For the text-containing cell, return its midpoint in [X, Y] coordinate format. 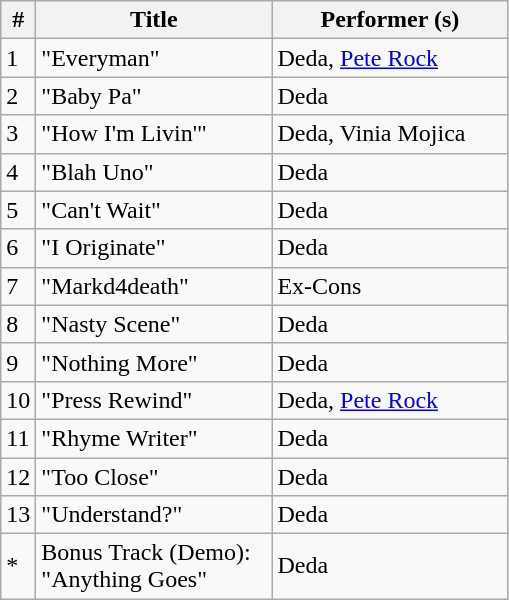
11 [18, 438]
* [18, 566]
5 [18, 210]
4 [18, 172]
"Can't Wait" [154, 210]
Deda, Vinia Mojica [390, 134]
"Baby Pa" [154, 96]
"Nothing More" [154, 362]
7 [18, 286]
"Too Close" [154, 477]
"Rhyme Writer" [154, 438]
"Everyman" [154, 58]
8 [18, 324]
Performer (s) [390, 20]
1 [18, 58]
9 [18, 362]
"Understand?" [154, 515]
3 [18, 134]
"Markd4death" [154, 286]
6 [18, 248]
"Nasty Scene" [154, 324]
"Press Rewind" [154, 400]
10 [18, 400]
"I Originate" [154, 248]
"How I'm Livin'" [154, 134]
# [18, 20]
Ex-Cons [390, 286]
Title [154, 20]
2 [18, 96]
"Blah Uno" [154, 172]
13 [18, 515]
Bonus Track (Demo): "Anything Goes" [154, 566]
12 [18, 477]
